Locate the cell with the specified text and output its [x, y] center coordinate. 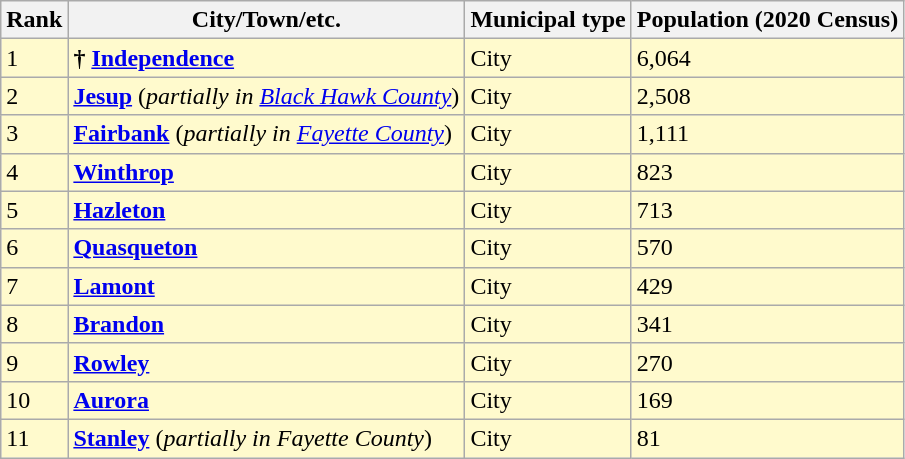
Hazleton [266, 210]
7 [34, 286]
2,508 [767, 96]
Winthrop [266, 172]
1,111 [767, 134]
2 [34, 96]
81 [767, 438]
8 [34, 324]
Quasqueton [266, 248]
823 [767, 172]
Lamont [266, 286]
341 [767, 324]
Fairbank (partially in Fayette County) [266, 134]
† Independence [266, 58]
Stanley (partially in Fayette County) [266, 438]
270 [767, 362]
5 [34, 210]
1 [34, 58]
Rowley [266, 362]
Brandon [266, 324]
4 [34, 172]
City/Town/etc. [266, 20]
570 [767, 248]
10 [34, 400]
Rank [34, 20]
Aurora [266, 400]
713 [767, 210]
6,064 [767, 58]
169 [767, 400]
11 [34, 438]
Population (2020 Census) [767, 20]
6 [34, 248]
9 [34, 362]
429 [767, 286]
3 [34, 134]
Municipal type [548, 20]
Jesup (partially in Black Hawk County) [266, 96]
